Scan for the cell matching the given text and deliver its [X, Y] coordinate at center. 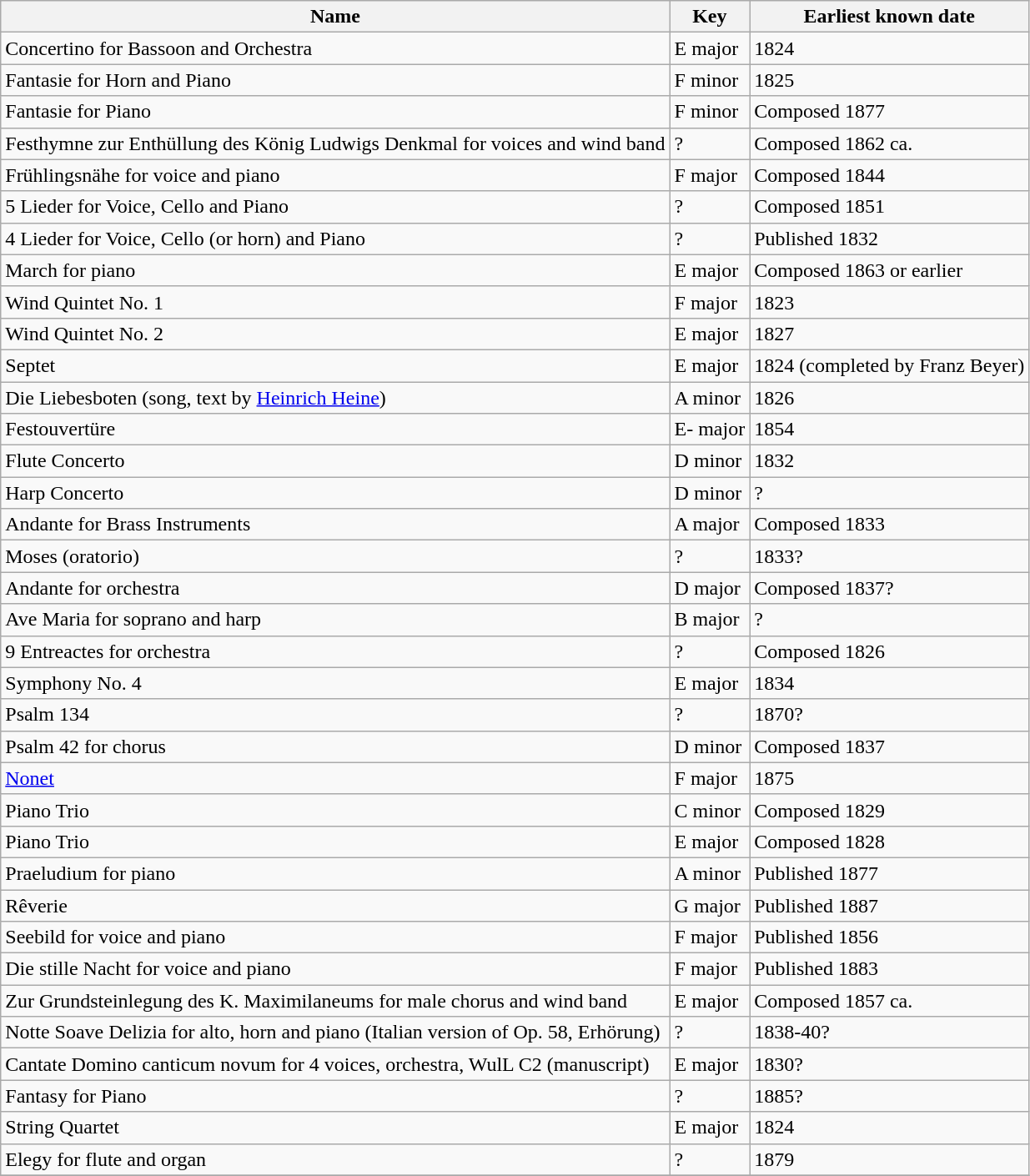
1825 [889, 80]
March for piano [335, 270]
Festouvertüre [335, 430]
Composed 1877 [889, 112]
Composed 1837? [889, 588]
Andante for orchestra [335, 588]
1832 [889, 461]
Zur Grundsteinlegung des K. Maximilaneums for male chorus and wind band [335, 1001]
Composed 1837 [889, 746]
Published 1883 [889, 969]
Composed 1833 [889, 525]
Cantate Domino canticum novum for 4 voices, orchestra, WulL C2 (manuscript) [335, 1064]
1885? [889, 1096]
1854 [889, 430]
D major [710, 588]
9 Entreactes for orchestra [335, 651]
Composed 1851 [889, 207]
Flute Concerto [335, 461]
Published 1856 [889, 937]
Moses (oratorio) [335, 556]
Festhymne zur Enthüllung des König Ludwigs Denkmal for voices and wind band [335, 143]
Andante for Brass Instruments [335, 525]
Praeludium for piano [335, 873]
Septet [335, 365]
Composed 1844 [889, 175]
Published 1832 [889, 239]
G major [710, 905]
Concertino for Bassoon and Orchestra [335, 48]
Composed 1857 ca. [889, 1001]
Notte Soave Delizia for alto, horn and piano (Italian version of Op. 58, Erhörung) [335, 1033]
Psalm 134 [335, 715]
Frühlingsnähe for voice and piano [335, 175]
Psalm 42 for chorus [335, 746]
1826 [889, 398]
Harp Concerto [335, 493]
A major [710, 525]
1838-40? [889, 1033]
Earliest known date [889, 17]
Composed 1863 or earlier [889, 270]
1830? [889, 1064]
Wind Quintet No. 1 [335, 302]
B major [710, 620]
1833? [889, 556]
String Quartet [335, 1128]
1827 [889, 334]
Elegy for flute and organ [335, 1159]
Rêverie [335, 905]
5 Lieder for Voice, Cello and Piano [335, 207]
Published 1877 [889, 873]
Composed 1826 [889, 651]
Die stille Nacht for voice and piano [335, 969]
Nonet [335, 778]
1824 (completed by Franz Beyer) [889, 365]
Fantasy for Piano [335, 1096]
Die Liebesboten (song, text by Heinrich Heine) [335, 398]
1834 [889, 683]
Wind Quintet No. 2 [335, 334]
C minor [710, 810]
E- major [710, 430]
Composed 1862 ca. [889, 143]
1879 [889, 1159]
1870? [889, 715]
1875 [889, 778]
Name [335, 17]
Composed 1828 [889, 842]
Seebild for voice and piano [335, 937]
4 Lieder for Voice, Cello (or horn) and Piano [335, 239]
1823 [889, 302]
Ave Maria for soprano and harp [335, 620]
Published 1887 [889, 905]
Composed 1829 [889, 810]
Symphony No. 4 [335, 683]
Fantasie for Horn and Piano [335, 80]
Fantasie for Piano [335, 112]
Key [710, 17]
